Find where the given text appears and provide that cell's center as [x, y] coordinate. 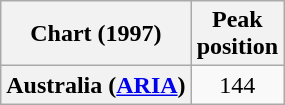
Australia (ARIA) [96, 85]
144 [237, 85]
Chart (1997) [96, 34]
Peakposition [237, 34]
